Scan for the cell matching the given text and deliver its (x, y) coordinate at center. 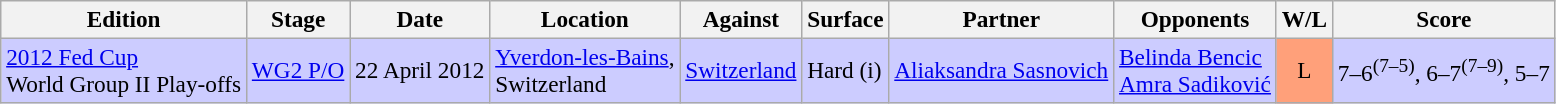
Belinda Bencic Amra Sadiković (1196, 70)
22 April 2012 (420, 70)
W/L (1304, 19)
Switzerland (741, 70)
Aliaksandra Sasnovich (1002, 70)
L (1304, 70)
Hard (i) (846, 70)
2012 Fed Cup World Group II Play-offs (124, 70)
Opponents (1196, 19)
7–6(7–5), 6–7(7–9), 5–7 (1444, 70)
Location (585, 19)
Edition (124, 19)
Yverdon-les-Bains, Switzerland (585, 70)
WG2 P/O (298, 70)
Partner (1002, 19)
Surface (846, 19)
Stage (298, 19)
Against (741, 19)
Date (420, 19)
Score (1444, 19)
